Return the (X, Y) coordinate for the center point of the cell that contains the specified text.  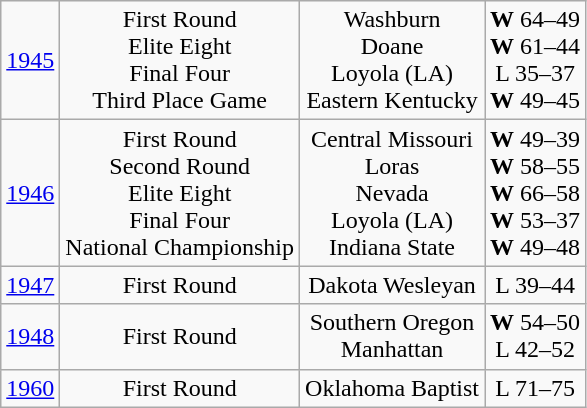
L 39–44 (536, 285)
1946 (30, 193)
1960 (30, 388)
1947 (30, 285)
1948 (30, 336)
1945 (30, 60)
L 71–75 (536, 388)
WashburnDoaneLoyola (LA)Eastern Kentucky (392, 60)
W 64–49W 61–44L 35–37W 49–45 (536, 60)
Oklahoma Baptist (392, 388)
Dakota Wesleyan (392, 285)
First RoundElite EightFinal FourThird Place Game (180, 60)
Central MissouriLorasNevadaLoyola (LA)Indiana State (392, 193)
W 49–39W 58–55W 66–58W 53–37W 49–48 (536, 193)
W 54–50L 42–52 (536, 336)
First RoundSecond RoundElite EightFinal FourNational Championship (180, 193)
Southern OregonManhattan (392, 336)
